Capture the cell that displays the provided text and extract its [x, y] central coordinate. 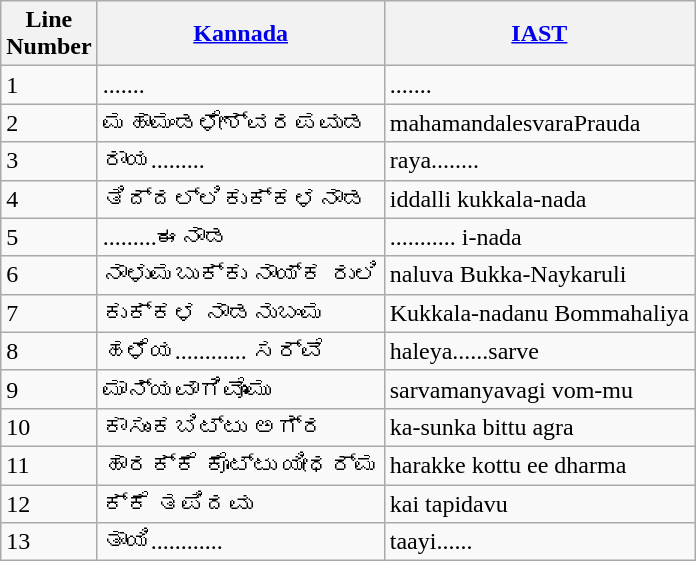
ನಾಳುಮಬುಕ್ಕು ನಾಯ್ಕ ರುಲಿ [240, 275]
harakke kottu ee dharma [539, 465]
7 [49, 313]
ಮಹಾಮಂಡಳೇಶ್ವರಪವುಡ [240, 123]
1 [49, 85]
naluva Bukka-Naykaruli [539, 275]
ಕ್ಕೆ ತಪಿದವು [240, 503]
ತಿದ್ದಲ್ಲಿಕುಕ್ಕಳನಾಡ [240, 199]
Kannada [240, 34]
Kukkala-nadanu Bommahaliya [539, 313]
ಹಾರಕ್ಕೆ ಕೊಟ್ಟು ಯೀಧರ್ಮ [240, 465]
2 [49, 123]
11 [49, 465]
ka-sunka bittu agra [539, 427]
kai tapidavu [539, 503]
haleya......sarve [539, 351]
.........ಈನಾಡ [240, 237]
ಕುಕ್ಕಳ ನಾಡನುಬಂಮ [240, 313]
ಕಾಸುಂಕಬಿಟ್ಟು ಅಗ್ರ [240, 427]
ಮಾನ್ಯವಾಗಿವೊಂಮು [240, 389]
6 [49, 275]
LineNumber [49, 34]
ಹಳೆಯ............ ಸರ್ವೆ [240, 351]
ತಾಯಿ............ [240, 542]
raya........ [539, 161]
taayi...... [539, 542]
4 [49, 199]
12 [49, 503]
mahamandalesvaraPrauda [539, 123]
ರಾಯ......... [240, 161]
13 [49, 542]
8 [49, 351]
10 [49, 427]
........... i-nada [539, 237]
5 [49, 237]
iddalli kukkala-nada [539, 199]
3 [49, 161]
sarvamanyavagi vom-mu [539, 389]
9 [49, 389]
IAST [539, 34]
